Search for the cell housing the specified text and yield its [x, y] center coordinate. 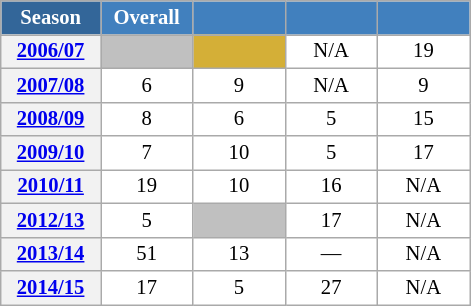
2008/09 [51, 119]
51 [146, 254]
— [331, 254]
2014/15 [51, 287]
8 [146, 119]
15 [423, 119]
2009/10 [51, 153]
2007/08 [51, 85]
Overall [146, 17]
16 [331, 186]
2013/14 [51, 254]
2012/13 [51, 220]
2006/07 [51, 51]
Season [51, 17]
27 [331, 287]
13 [239, 254]
7 [146, 153]
2010/11 [51, 186]
